Output the (x, y) coordinate of the center of the cell containing the given text.  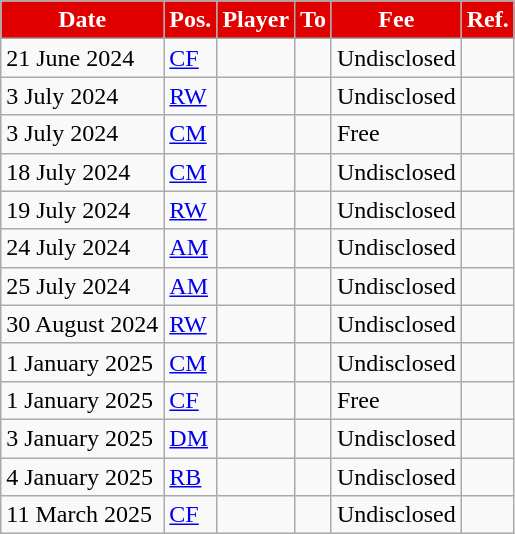
19 July 2024 (82, 210)
3 January 2025 (82, 438)
18 July 2024 (82, 172)
Ref. (488, 20)
RB (190, 477)
DM (190, 438)
25 July 2024 (82, 286)
30 August 2024 (82, 324)
Player (256, 20)
4 January 2025 (82, 477)
Date (82, 20)
11 March 2025 (82, 515)
Pos. (190, 20)
To (314, 20)
24 July 2024 (82, 248)
21 June 2024 (82, 58)
Fee (396, 20)
